Identify which cell holds the provided text, then report its (X, Y) central coordinate. 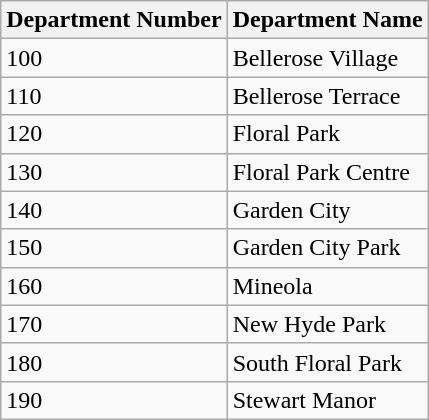
Bellerose Terrace (328, 96)
130 (114, 172)
Department Number (114, 20)
170 (114, 324)
Garden City Park (328, 248)
Mineola (328, 286)
180 (114, 362)
120 (114, 134)
New Hyde Park (328, 324)
140 (114, 210)
Department Name (328, 20)
110 (114, 96)
Floral Park (328, 134)
Stewart Manor (328, 400)
150 (114, 248)
160 (114, 286)
South Floral Park (328, 362)
Garden City (328, 210)
190 (114, 400)
100 (114, 58)
Bellerose Village (328, 58)
Floral Park Centre (328, 172)
